For the text-containing cell, return its midpoint in [x, y] coordinate format. 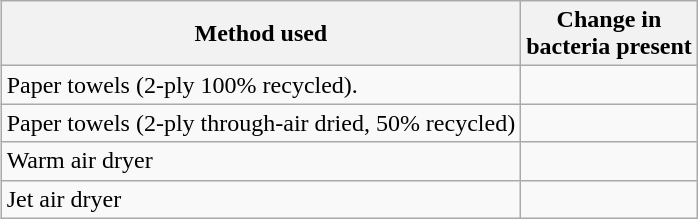
Paper towels (2-ply 100% recycled). [261, 85]
Warm air dryer [261, 161]
Change inbacteria present [610, 34]
Method used [261, 34]
Jet air dryer [261, 199]
Paper towels (2-ply through-air dried, 50% recycled) [261, 123]
